Pinpoint the cell where the given text exists, returning its (x, y) midpoint coordinate. 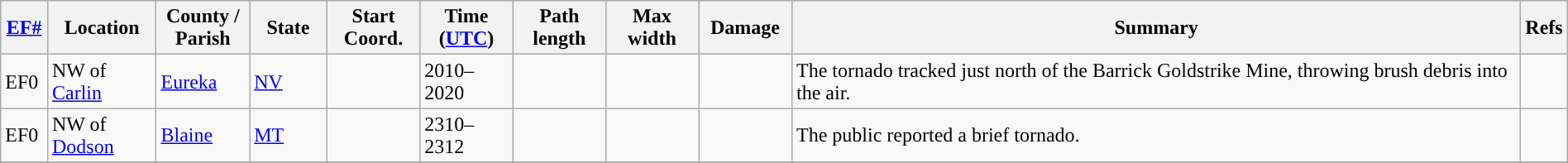
EF# (25, 28)
Max width (652, 28)
State (289, 28)
MT (289, 136)
NV (289, 81)
Start Coord. (374, 28)
NW of Carlin (102, 81)
Refs (1545, 28)
Blaine (203, 136)
Summary (1156, 28)
The public reported a brief tornado. (1156, 136)
The tornado tracked just north of the Barrick Goldstrike Mine, throwing brush debris into the air. (1156, 81)
Damage (744, 28)
Time (UTC) (466, 28)
Eureka (203, 81)
2310–2312 (466, 136)
Path length (559, 28)
Location (102, 28)
2010–2020 (466, 81)
NW of Dodson (102, 136)
County / Parish (203, 28)
